Capture the cell that displays the provided text and extract its [X, Y] central coordinate. 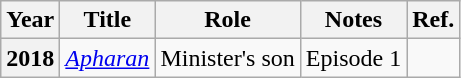
2018 [30, 58]
Notes [353, 20]
Episode 1 [353, 58]
Apharan [108, 58]
Role [228, 20]
Ref. [434, 20]
Year [30, 20]
Minister's son [228, 58]
Title [108, 20]
